Find where the given text appears and provide that cell's center as [X, Y] coordinate. 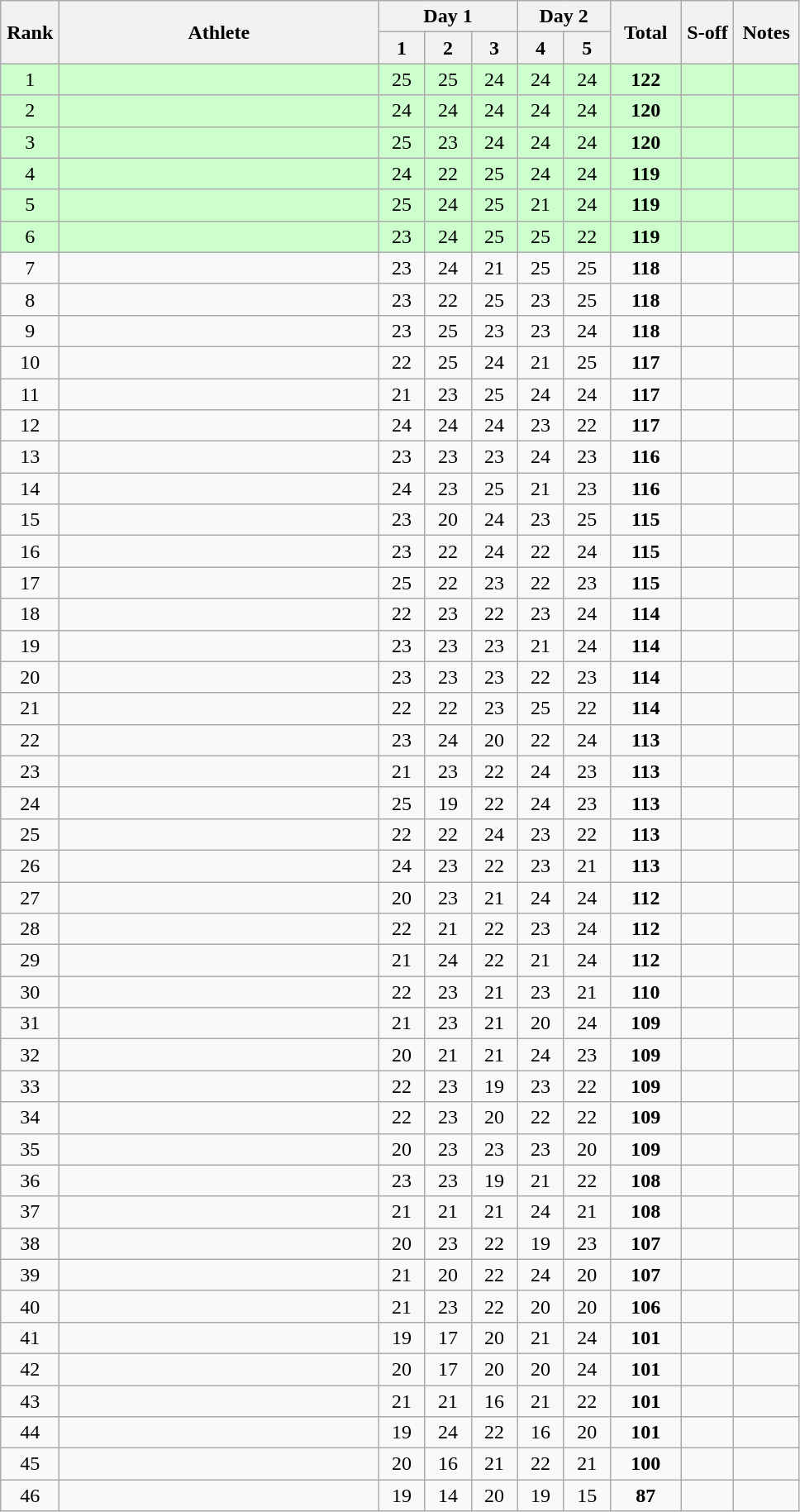
110 [645, 992]
36 [30, 1181]
S-off [707, 32]
42 [30, 1369]
Day 1 [448, 17]
38 [30, 1243]
43 [30, 1401]
26 [30, 866]
10 [30, 362]
35 [30, 1149]
18 [30, 614]
28 [30, 929]
122 [645, 79]
40 [30, 1306]
12 [30, 426]
30 [30, 992]
Athlete [219, 32]
106 [645, 1306]
87 [645, 1495]
41 [30, 1338]
9 [30, 331]
6 [30, 236]
100 [645, 1464]
33 [30, 1086]
Rank [30, 32]
39 [30, 1275]
Day 2 [564, 17]
31 [30, 1023]
Total [645, 32]
44 [30, 1433]
46 [30, 1495]
45 [30, 1464]
8 [30, 299]
32 [30, 1055]
27 [30, 897]
29 [30, 961]
34 [30, 1118]
13 [30, 457]
11 [30, 394]
Notes [767, 32]
7 [30, 268]
37 [30, 1212]
